Locate the cell with the specified text and output its [X, Y] center coordinate. 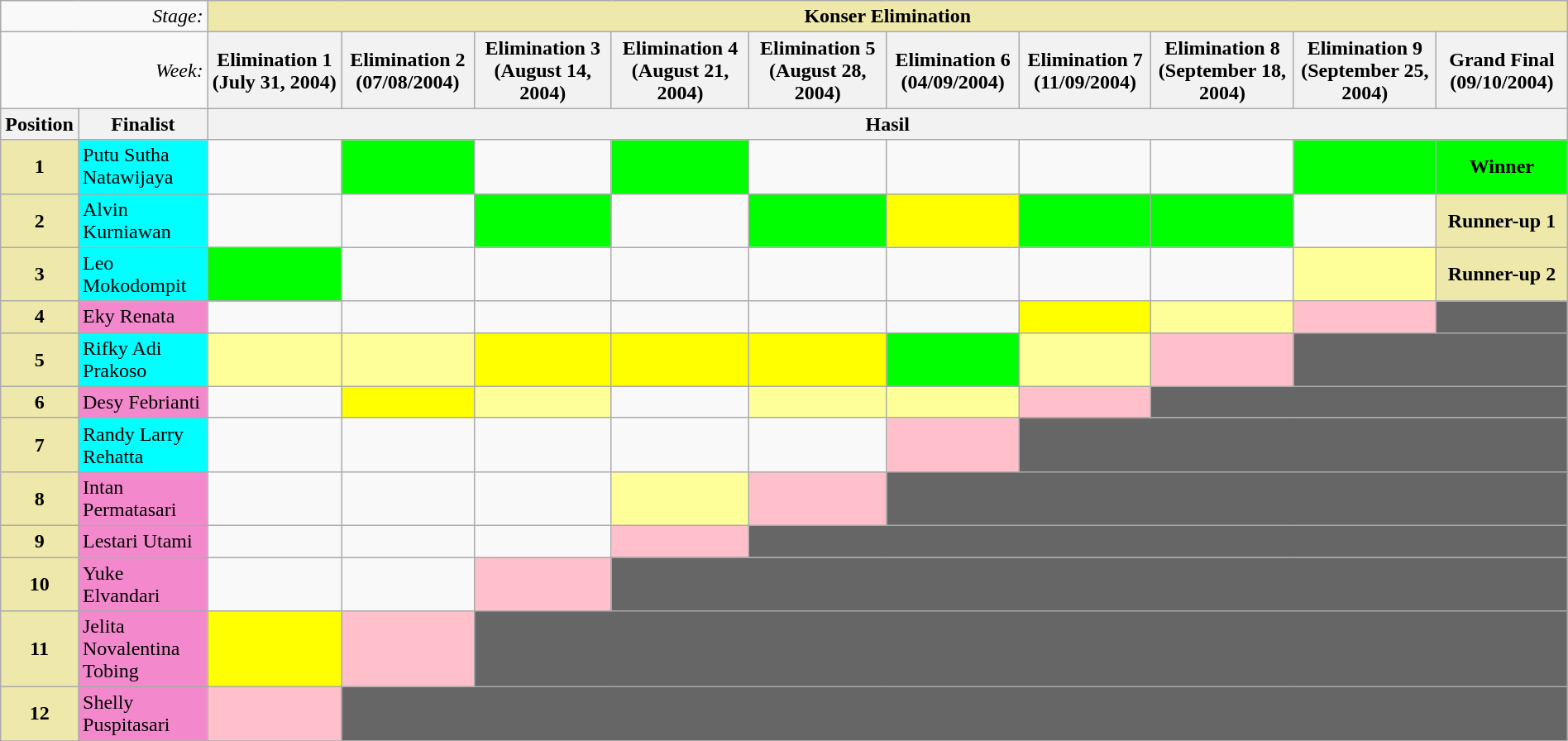
Elimination 3 (August 14, 2004) [543, 70]
4 [40, 317]
Elimination 6 (04/09/2004) [953, 70]
Desy Febrianti [142, 402]
Putu Sutha Natawijaya [142, 167]
Intan Permatasari [142, 498]
9 [40, 541]
Grand Final (09/10/2004) [1502, 70]
11 [40, 649]
Eky Renata [142, 317]
Hasil [887, 124]
1 [40, 167]
12 [40, 715]
Alvin Kurniawan [142, 220]
3 [40, 275]
7 [40, 445]
Week: [104, 70]
Jelita Novalentina Tobing [142, 649]
2 [40, 220]
Winner [1502, 167]
Elimination 7 (11/09/2004) [1085, 70]
Elimination 1 (July 31, 2004) [275, 70]
8 [40, 498]
Lestari Utami [142, 541]
Elimination 9 (September 25, 2004) [1365, 70]
Stage: [104, 17]
Rifky Adi Prakoso [142, 359]
10 [40, 584]
Shelly Puspitasari [142, 715]
Elimination 5 (August 28, 2004) [818, 70]
Randy Larry Rehatta [142, 445]
Konser Elimination [887, 17]
Position [40, 124]
5 [40, 359]
6 [40, 402]
Elimination 8 (September 18, 2004) [1222, 70]
Elimination 4 (August 21, 2004) [680, 70]
Leo Mokodompit [142, 275]
Yuke Elvandari [142, 584]
Finalist [142, 124]
Runner-up 2 [1502, 275]
Elimination 2 (07/08/2004) [409, 70]
Runner-up 1 [1502, 220]
